Identify which cell holds the provided text, then report its [X, Y] central coordinate. 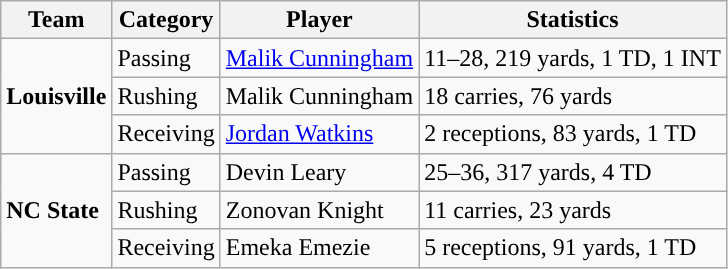
Statistics [573, 20]
NC State [56, 210]
Devin Leary [319, 172]
Emeka Emezie [319, 248]
Louisville [56, 96]
5 receptions, 91 yards, 1 TD [573, 248]
11–28, 219 yards, 1 TD, 1 INT [573, 58]
Team [56, 20]
2 receptions, 83 yards, 1 TD [573, 134]
Player [319, 20]
25–36, 317 yards, 4 TD [573, 172]
Zonovan Knight [319, 210]
11 carries, 23 yards [573, 210]
18 carries, 76 yards [573, 96]
Category [166, 20]
Jordan Watkins [319, 134]
